Capture the cell that displays the provided text and extract its (X, Y) central coordinate. 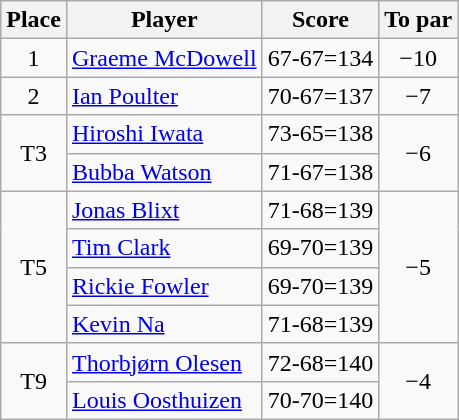
Hiroshi Iwata (164, 134)
Thorbjørn Olesen (164, 362)
T9 (34, 381)
Score (320, 20)
Graeme McDowell (164, 58)
Rickie Fowler (164, 286)
Kevin Na (164, 324)
72-68=140 (320, 362)
Tim Clark (164, 248)
73-65=138 (320, 134)
−5 (418, 267)
Ian Poulter (164, 96)
−6 (418, 153)
67-67=134 (320, 58)
1 (34, 58)
−7 (418, 96)
Player (164, 20)
70-67=137 (320, 96)
2 (34, 96)
70-70=140 (320, 400)
−10 (418, 58)
Bubba Watson (164, 172)
Louis Oosthuizen (164, 400)
71-67=138 (320, 172)
To par (418, 20)
−4 (418, 381)
T3 (34, 153)
T5 (34, 267)
Place (34, 20)
Jonas Blixt (164, 210)
